Output the (X, Y) coordinate of the center of the cell containing the given text.  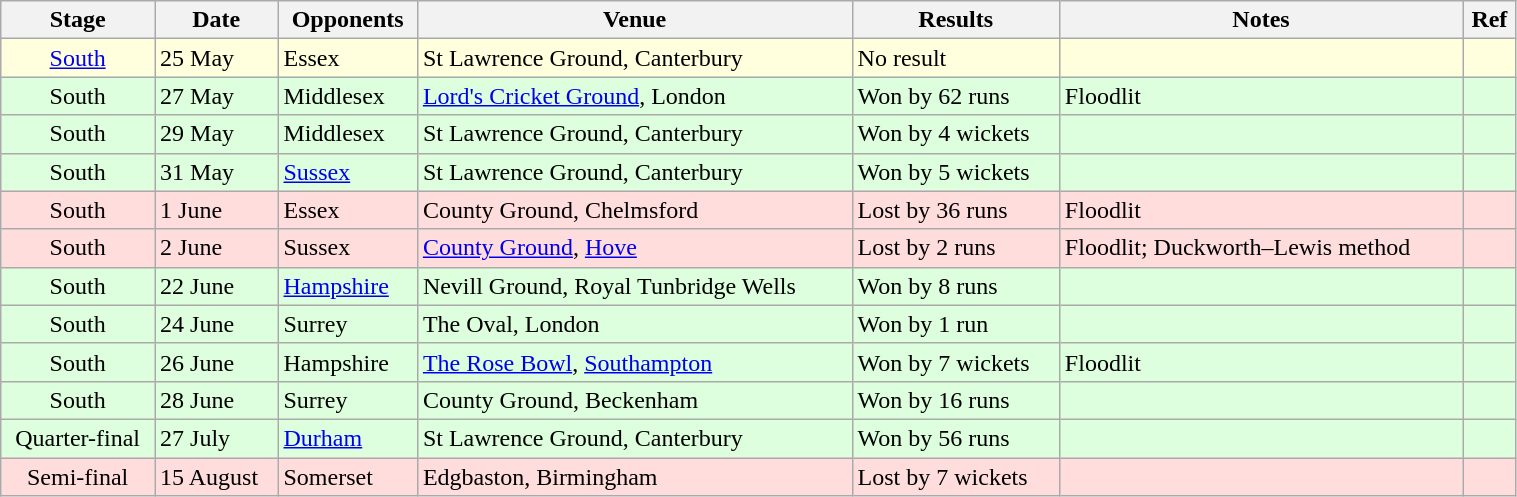
Won by 7 wickets (956, 362)
2 June (216, 248)
The Rose Bowl, Southampton (634, 362)
Won by 16 runs (956, 400)
28 June (216, 400)
24 June (216, 324)
County Ground, Beckenham (634, 400)
29 May (216, 134)
26 June (216, 362)
25 May (216, 58)
31 May (216, 172)
County Ground, Hove (634, 248)
Edgbaston, Birmingham (634, 477)
Won by 56 runs (956, 438)
1 June (216, 210)
22 June (216, 286)
Results (956, 20)
Won by 5 wickets (956, 172)
County Ground, Chelmsford (634, 210)
Nevill Ground, Royal Tunbridge Wells (634, 286)
Won by 4 wickets (956, 134)
Floodlit; Duckworth–Lewis method (1260, 248)
Opponents (348, 20)
Quarter-final (78, 438)
Date (216, 20)
No result (956, 58)
Lord's Cricket Ground, London (634, 96)
Semi-final (78, 477)
Durham (348, 438)
27 May (216, 96)
Won by 1 run (956, 324)
27 July (216, 438)
Won by 8 runs (956, 286)
Lost by 2 runs (956, 248)
Stage (78, 20)
15 August (216, 477)
Lost by 7 wickets (956, 477)
The Oval, London (634, 324)
Won by 62 runs (956, 96)
Lost by 36 runs (956, 210)
Notes (1260, 20)
Ref (1490, 20)
Venue (634, 20)
Somerset (348, 477)
